Search for the cell housing the specified text and yield its [X, Y] center coordinate. 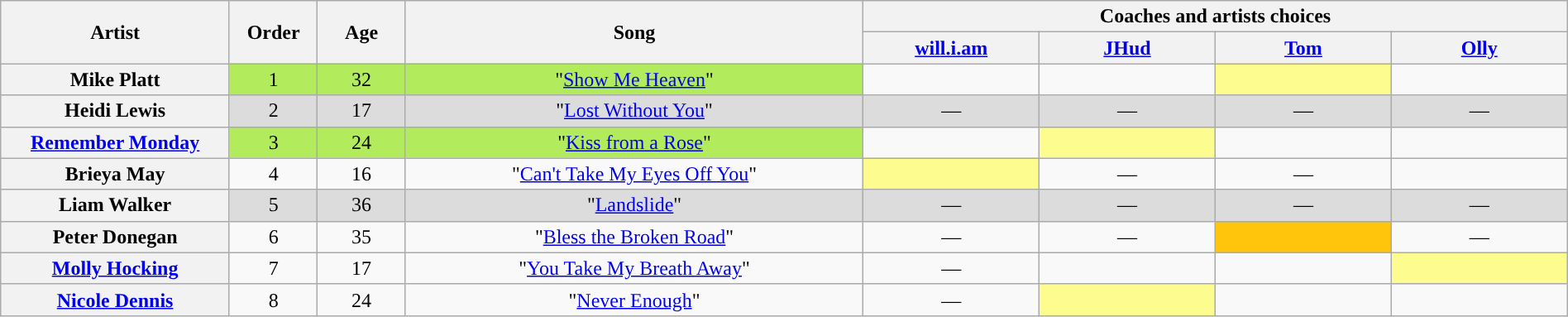
8 [273, 300]
"You Take My Breath Away" [633, 268]
1 [273, 79]
3 [273, 142]
Song [633, 32]
"Show Me Heaven" [633, 79]
32 [361, 79]
5 [273, 205]
Remember Monday [116, 142]
"Can't Take My Eyes Off You" [633, 174]
"Kiss from a Rose" [633, 142]
Mike Platt [116, 79]
Liam Walker [116, 205]
Nicole Dennis [116, 300]
2 [273, 111]
Artist [116, 32]
Molly Hocking [116, 268]
Brieya May [116, 174]
7 [273, 268]
Coaches and artists choices [1216, 17]
36 [361, 205]
Tom [1303, 48]
Peter Donegan [116, 237]
Age [361, 32]
"Landslide" [633, 205]
"Bless the Broken Road" [633, 237]
Olly [1479, 48]
"Lost Without You" [633, 111]
16 [361, 174]
35 [361, 237]
6 [273, 237]
Order [273, 32]
will.i.am [951, 48]
4 [273, 174]
JHud [1128, 48]
"Never Enough" [633, 300]
Heidi Lewis [116, 111]
